Determine the (x, y) coordinate at the center of the cell enclosing the given text.  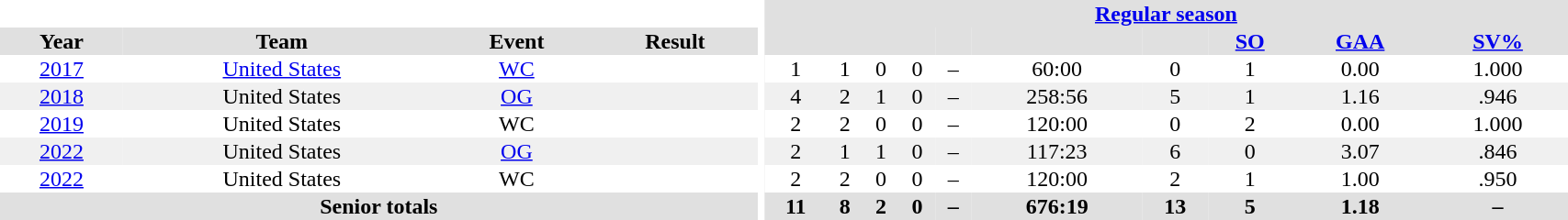
60:00 (1056, 69)
Event (516, 41)
.846 (1498, 151)
3.07 (1360, 151)
SO (1250, 41)
117:23 (1056, 151)
1.16 (1360, 96)
2019 (62, 124)
Year (62, 41)
.946 (1498, 96)
6 (1176, 151)
8 (845, 206)
Senior totals (378, 206)
GAA (1360, 41)
Team (282, 41)
13 (1176, 206)
676:19 (1056, 206)
1.00 (1360, 179)
SV% (1498, 41)
11 (795, 206)
2018 (62, 96)
4 (795, 96)
.950 (1498, 179)
1.18 (1360, 206)
Regular season (1166, 14)
Result (674, 41)
258:56 (1056, 96)
2017 (62, 69)
